Identify which cell holds the provided text, then report its (x, y) central coordinate. 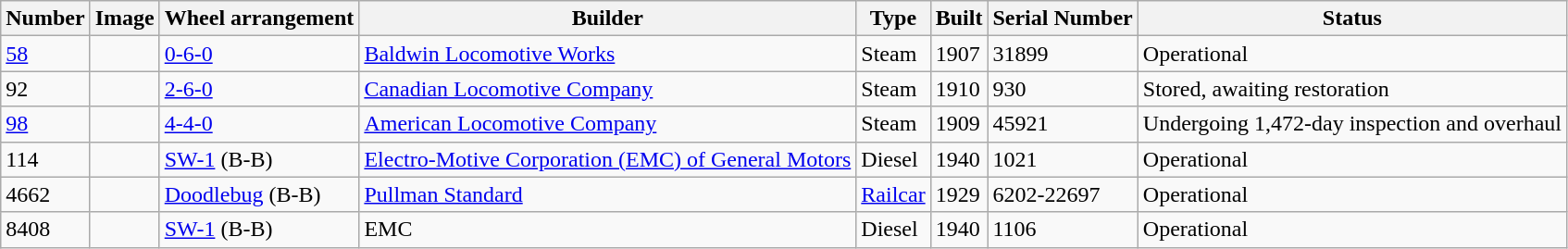
Pullman Standard (607, 194)
American Locomotive Company (607, 124)
Doodlebug (B-B) (259, 194)
1106 (1063, 230)
45921 (1063, 124)
1910 (959, 89)
Type (893, 19)
0-6-0 (259, 54)
1021 (1063, 159)
Builder (607, 19)
1909 (959, 124)
Status (1351, 19)
Undergoing 1,472-day inspection and overhaul (1351, 124)
930 (1063, 89)
4-4-0 (259, 124)
8408 (45, 230)
58 (45, 54)
Serial Number (1063, 19)
4662 (45, 194)
Stored, awaiting restoration (1351, 89)
Railcar (893, 194)
1907 (959, 54)
Baldwin Locomotive Works (607, 54)
1929 (959, 194)
92 (45, 89)
98 (45, 124)
EMC (607, 230)
Canadian Locomotive Company (607, 89)
Number (45, 19)
Electro-Motive Corporation (EMC) of General Motors (607, 159)
2-6-0 (259, 89)
Built (959, 19)
Wheel arrangement (259, 19)
114 (45, 159)
Image (124, 19)
31899 (1063, 54)
6202-22697 (1063, 194)
